Return [X, Y] of the center of cell containing provided text 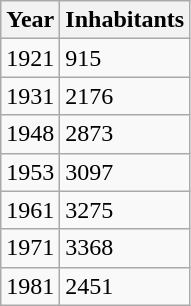
1921 [30, 58]
Inhabitants [125, 20]
1948 [30, 134]
1981 [30, 286]
Year [30, 20]
2176 [125, 96]
2451 [125, 286]
1931 [30, 96]
2873 [125, 134]
3275 [125, 210]
1961 [30, 210]
915 [125, 58]
1953 [30, 172]
1971 [30, 248]
3368 [125, 248]
3097 [125, 172]
